Extract the (x, y) coordinate from the center of the cell holding the provided text.  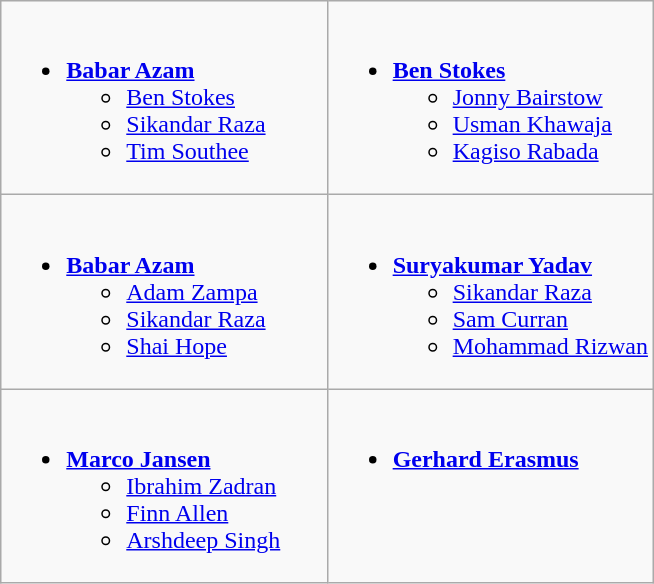
Ben Stokes Jonny Bairstow Usman Khawaja Kagiso Rabada (490, 98)
Babar Azam Adam Zampa Sikandar Raza Shai Hope (164, 292)
Marco Jansen Ibrahim Zadran Finn Allen Arshdeep Singh (164, 486)
Babar Azam Ben Stokes Sikandar Raza Tim Southee (164, 98)
Suryakumar Yadav Sikandar Raza Sam Curran Mohammad Rizwan (490, 292)
Gerhard Erasmus (490, 486)
